Pinpoint the cell where the given text exists, returning its [x, y] midpoint coordinate. 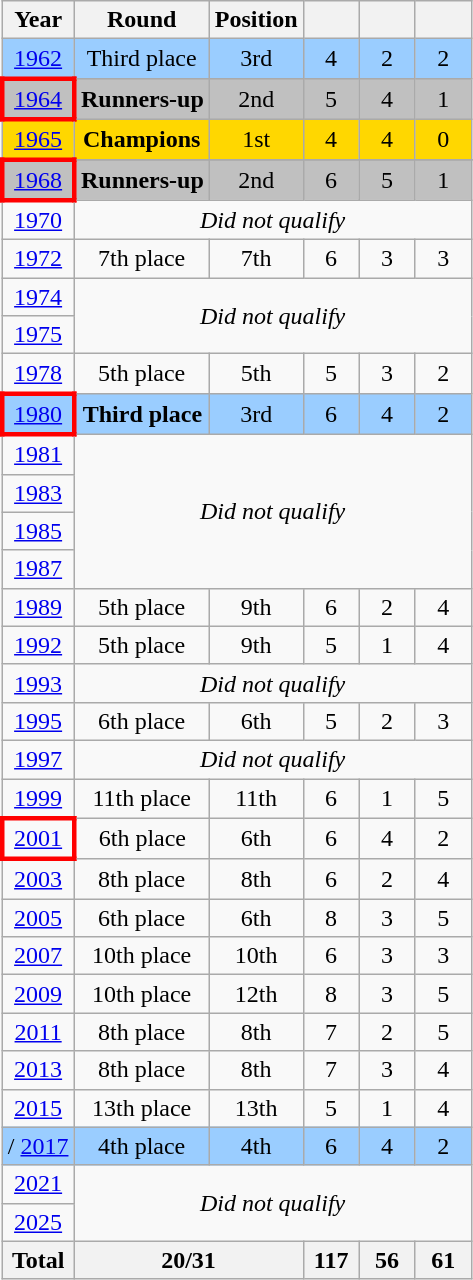
20/31 [188, 1260]
1964 [38, 98]
1978 [38, 374]
12th [256, 994]
2011 [38, 1032]
2003 [38, 879]
Round [142, 20]
7th [256, 259]
1987 [38, 569]
/ 2017 [38, 1146]
56 [387, 1260]
Champions [142, 139]
1980 [38, 414]
1997 [38, 759]
Position [256, 20]
1999 [38, 798]
1972 [38, 259]
2009 [38, 994]
1965 [38, 139]
1995 [38, 721]
1975 [38, 335]
1968 [38, 180]
1992 [38, 645]
1985 [38, 531]
2021 [38, 1184]
7th place [142, 259]
2025 [38, 1222]
4th [256, 1146]
2005 [38, 918]
1970 [38, 220]
1974 [38, 297]
11th place [142, 798]
13th [256, 1108]
1962 [38, 59]
13th place [142, 1108]
1989 [38, 607]
1st [256, 139]
1993 [38, 683]
4th place [142, 1146]
117 [331, 1260]
Year [38, 20]
10th [256, 956]
2001 [38, 838]
Total [38, 1260]
1981 [38, 454]
2015 [38, 1108]
11th [256, 798]
5th [256, 374]
1983 [38, 493]
61 [443, 1260]
2007 [38, 956]
0 [443, 139]
2013 [38, 1070]
